For the text-containing cell, return its midpoint in [X, Y] coordinate format. 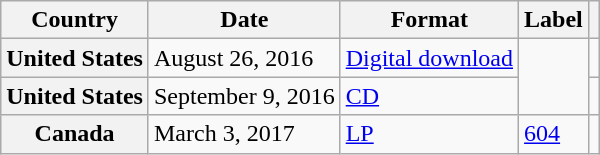
604 [554, 134]
Canada [75, 134]
Format [429, 20]
August 26, 2016 [244, 58]
Label [554, 20]
March 3, 2017 [244, 134]
Date [244, 20]
September 9, 2016 [244, 96]
Country [75, 20]
CD [429, 96]
LP [429, 134]
Digital download [429, 58]
